Find where the given text appears and provide that cell's center as [X, Y] coordinate. 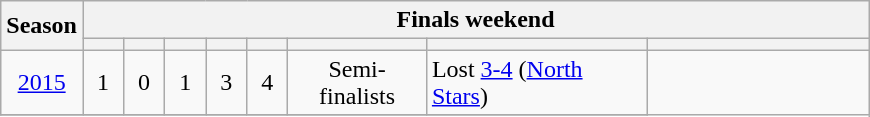
Semi-finalists [358, 82]
2015 [42, 82]
Lost 3-4 (North Stars) [536, 82]
Finals weekend [475, 20]
Season [42, 26]
4 [268, 82]
0 [144, 82]
3 [226, 82]
